Return (x, y) of the center of cell containing provided text 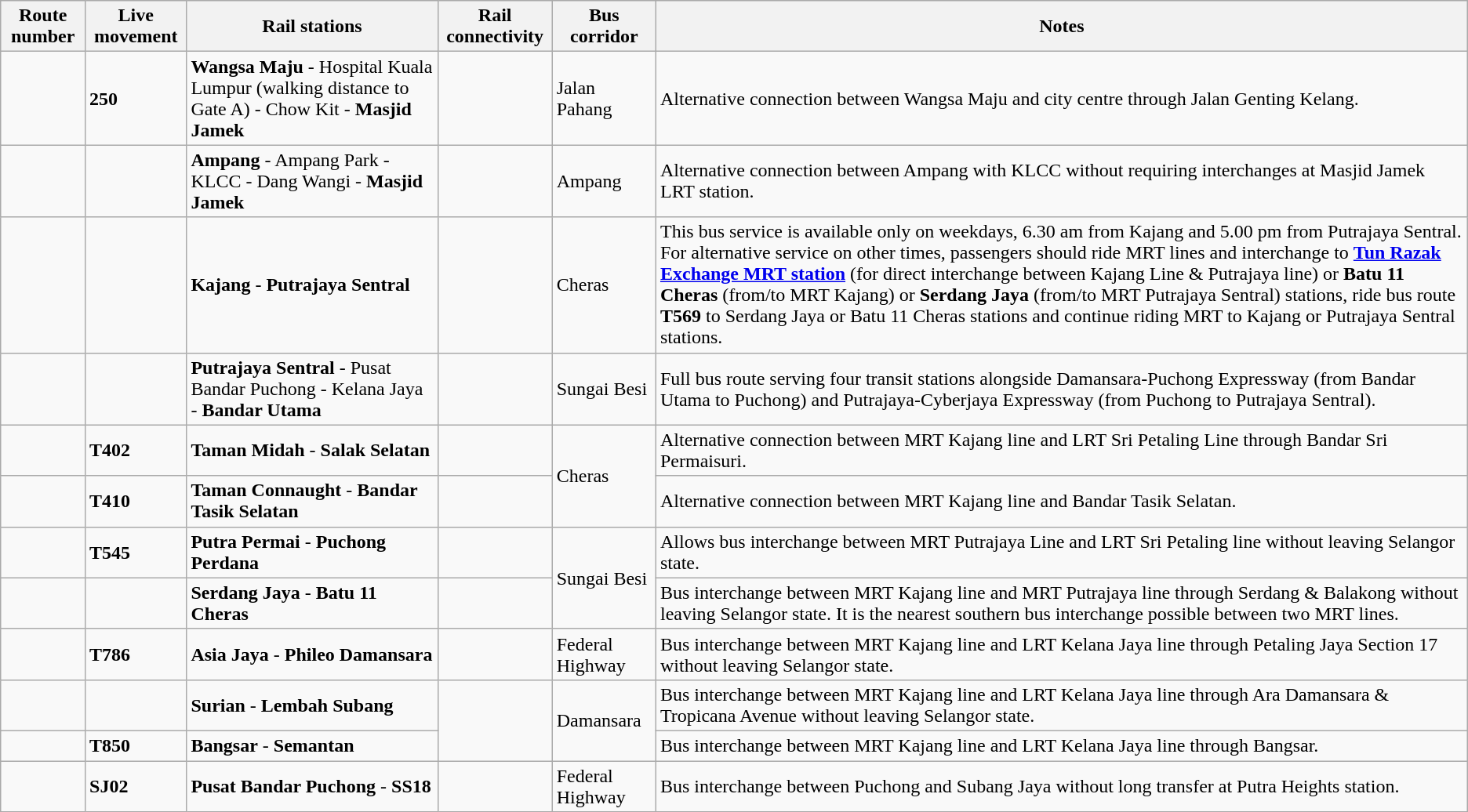
Allows bus interchange between MRT Putrajaya Line and LRT Sri Petaling line without leaving Selangor state. (1062, 552)
Bus interchange between MRT Kajang line and LRT Kelana Jaya line through Bangsar. (1062, 745)
Rail connectivity (495, 27)
Notes (1062, 27)
SJ02 (136, 785)
250 (136, 99)
Pusat Bandar Puchong - SS18 (312, 785)
T786 (136, 654)
Bus interchange between Puchong and Subang Jaya without long transfer at Putra Heights station. (1062, 785)
Ampang (604, 181)
Putrajaya Sentral - Pusat Bandar Puchong - Kelana Jaya - Bandar Utama (312, 389)
Damansara (604, 720)
Ampang - Ampang Park - KLCC - Dang Wangi - Masjid Jamek (312, 181)
T545 (136, 552)
T850 (136, 745)
Bus interchange between MRT Kajang line and LRT Kelana Jaya line through Petaling Jaya Section 17 without leaving Selangor state. (1062, 654)
Putra Permai - Puchong Perdana (312, 552)
Live movement (136, 27)
Wangsa Maju - Hospital Kuala Lumpur (walking distance to Gate A) - Chow Kit - Masjid Jamek (312, 99)
Alternative connection between Ampang with KLCC without requiring interchanges at Masjid Jamek LRT station. (1062, 181)
Bus corridor (604, 27)
T402 (136, 450)
Alternative connection between MRT Kajang line and Bandar Tasik Selatan. (1062, 502)
Surian - Lembah Subang (312, 705)
Asia Jaya - Phileo Damansara (312, 654)
Jalan Pahang (604, 99)
Bangsar - Semantan (312, 745)
Alternative connection between MRT Kajang line and LRT Sri Petaling Line through Bandar Sri Permaisuri. (1062, 450)
T410 (136, 502)
Kajang - Putrajaya Sentral (312, 285)
Route number (43, 27)
Rail stations (312, 27)
Taman Connaught - Bandar Tasik Selatan (312, 502)
Serdang Jaya - Batu 11 Cheras (312, 604)
Taman Midah - Salak Selatan (312, 450)
Bus interchange between MRT Kajang line and LRT Kelana Jaya line through Ara Damansara & Tropicana Avenue without leaving Selangor state. (1062, 705)
Alternative connection between Wangsa Maju and city centre through Jalan Genting Kelang. (1062, 99)
